Output the [x, y] coordinate of the center of the cell containing the given text.  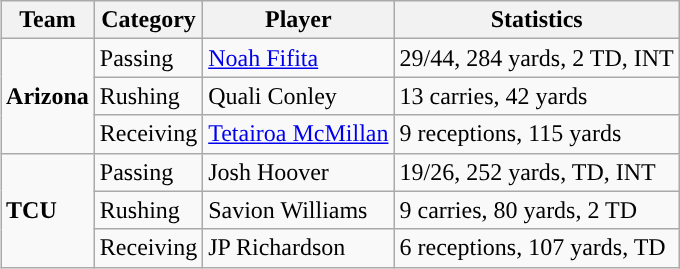
Team [48, 20]
Player [298, 20]
6 receptions, 107 yards, TD [536, 248]
Statistics [536, 20]
Josh Hoover [298, 172]
29/44, 284 yards, 2 TD, INT [536, 58]
19/26, 252 yards, TD, INT [536, 172]
9 receptions, 115 yards [536, 134]
TCU [48, 210]
Noah Fifita [298, 58]
Quali Conley [298, 96]
9 carries, 80 yards, 2 TD [536, 210]
Tetairoa McMillan [298, 134]
13 carries, 42 yards [536, 96]
Savion Williams [298, 210]
JP Richardson [298, 248]
Category [148, 20]
Arizona [48, 96]
